Find where the given text appears and provide that cell's center as (X, Y) coordinate. 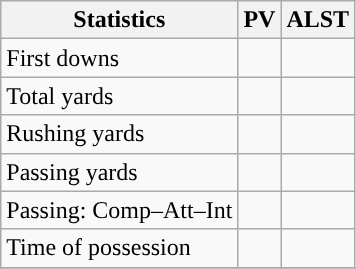
PV (260, 20)
Passing: Comp–Att–Int (120, 210)
First downs (120, 58)
Passing yards (120, 172)
Statistics (120, 20)
Time of possession (120, 248)
ALST (318, 20)
Rushing yards (120, 134)
Total yards (120, 96)
